Output the [X, Y] coordinate of the center of the cell containing the given text.  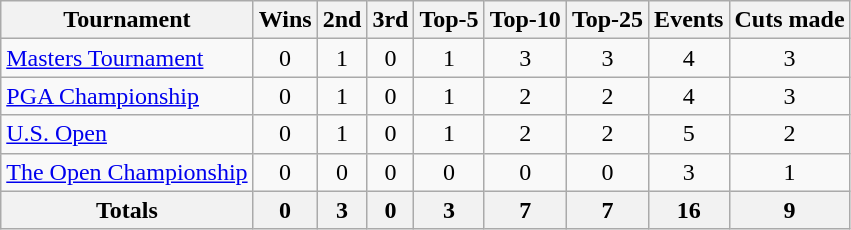
Top-10 [525, 20]
2nd [342, 20]
5 [689, 134]
PGA Championship [127, 96]
U.S. Open [127, 134]
Totals [127, 210]
Top-25 [607, 20]
Events [689, 20]
9 [790, 210]
Masters Tournament [127, 58]
Top-5 [449, 20]
Cuts made [790, 20]
Tournament [127, 20]
The Open Championship [127, 172]
3rd [390, 20]
16 [689, 210]
Wins [285, 20]
